Identify which cell holds the provided text, then report its (x, y) central coordinate. 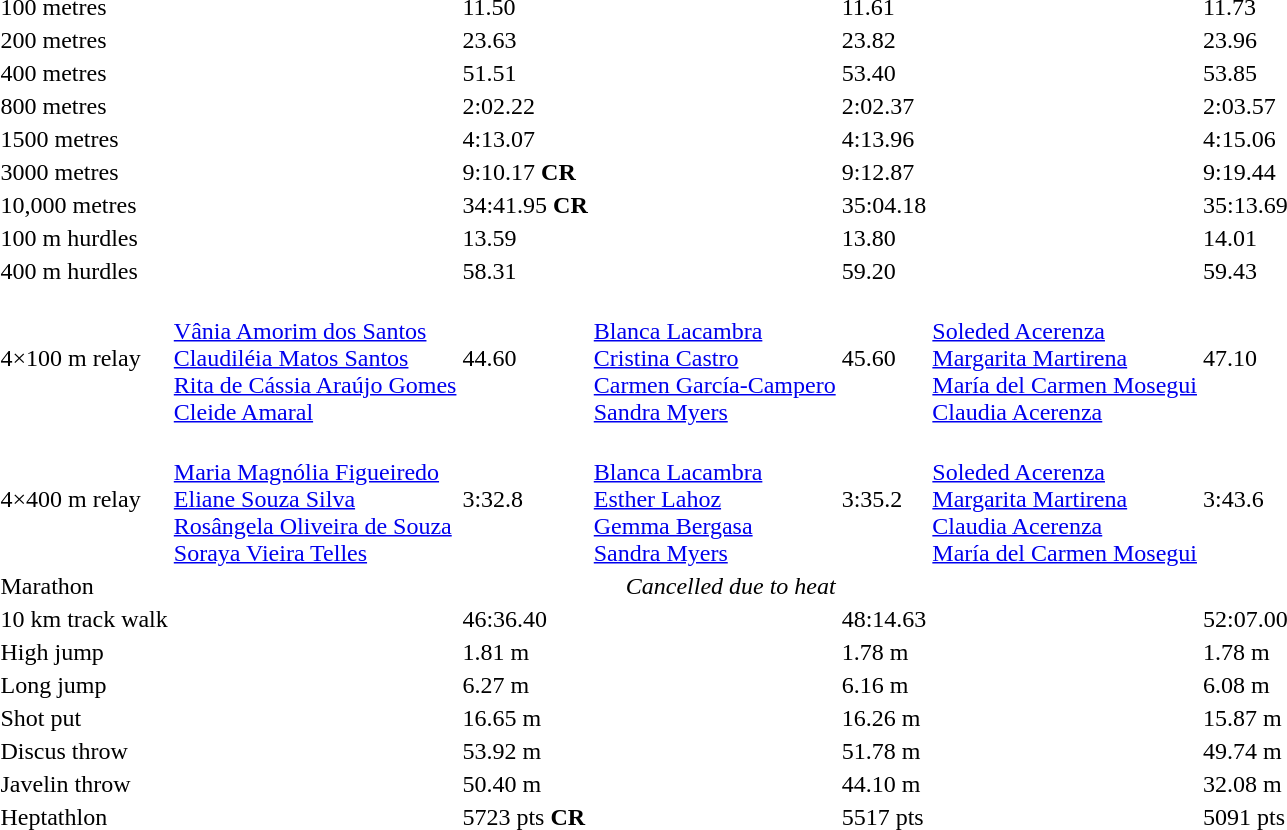
45.60 (884, 358)
4:13.96 (884, 139)
Soleded AcerenzaMargarita MartirenaMaría del Carmen MoseguiClaudia Acerenza (1065, 358)
Blanca LacambraCristina CastroCarmen García-CamperoSandra Myers (714, 358)
Soleded AcerenzaMargarita MartirenaClaudia AcerenzaMaría del Carmen Mosegui (1065, 499)
1.81 m (525, 652)
2:02.37 (884, 106)
51.51 (525, 73)
48:14.63 (884, 619)
34:41.95 CR (525, 205)
Vânia Amorim dos SantosClaudiléia Matos SantosRita de Cássia Araújo GomesCleide Amaral (315, 358)
59.20 (884, 271)
53.92 m (525, 751)
13.59 (525, 238)
2:02.22 (525, 106)
9:12.87 (884, 172)
35:04.18 (884, 205)
53.40 (884, 73)
23.63 (525, 40)
Blanca LacambraEsther LahozGemma BergasaSandra Myers (714, 499)
3:32.8 (525, 499)
44.60 (525, 358)
1.78 m (884, 652)
58.31 (525, 271)
Maria Magnólia FigueiredoEliane Souza SilvaRosângela Oliveira de SouzaSoraya Vieira Telles (315, 499)
6.16 m (884, 685)
9:10.17 CR (525, 172)
16.65 m (525, 718)
44.10 m (884, 784)
50.40 m (525, 784)
4:13.07 (525, 139)
51.78 m (884, 751)
13.80 (884, 238)
3:35.2 (884, 499)
23.82 (884, 40)
16.26 m (884, 718)
6.27 m (525, 685)
46:36.40 (525, 619)
